Return the (x, y) coordinate for the center point of the cell that contains the specified text.  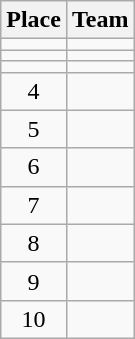
6 (34, 167)
Place (34, 20)
8 (34, 243)
7 (34, 205)
5 (34, 129)
Team (100, 20)
9 (34, 281)
10 (34, 319)
4 (34, 91)
